Return the [X, Y] coordinate for the center point of the cell that contains the specified text.  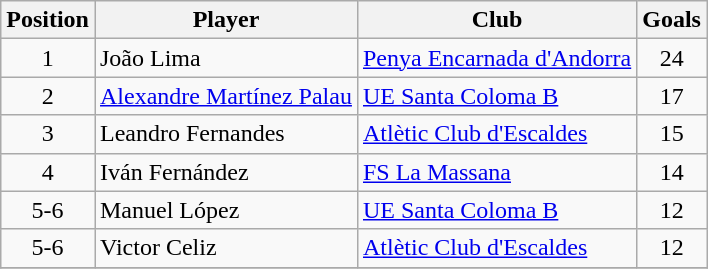
Iván Fernández [226, 172]
Club [496, 20]
17 [672, 96]
Goals [672, 20]
3 [48, 134]
Victor Celiz [226, 248]
Penya Encarnada d'Andorra [496, 58]
João Lima [226, 58]
2 [48, 96]
Alexandre Martínez Palau [226, 96]
Player [226, 20]
Position [48, 20]
15 [672, 134]
Manuel López [226, 210]
1 [48, 58]
4 [48, 172]
24 [672, 58]
Leandro Fernandes [226, 134]
FS La Massana [496, 172]
14 [672, 172]
